Return (x, y) of the center of cell containing provided text 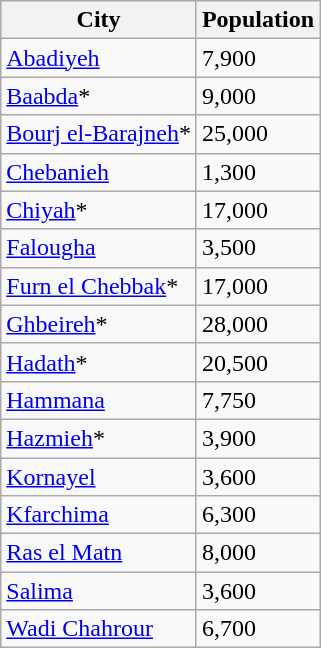
25,000 (258, 134)
Bourj el-Barajneh* (99, 134)
Chiyah* (99, 210)
6,300 (258, 515)
Chebanieh (99, 172)
Ghbeireh* (99, 324)
9,000 (258, 96)
6,700 (258, 629)
7,900 (258, 58)
7,750 (258, 400)
3,900 (258, 438)
City (99, 20)
Hazmieh* (99, 438)
Falougha (99, 248)
Wadi Chahrour (99, 629)
Kfarchima (99, 515)
Furn el Chebbak* (99, 286)
Ras el Matn (99, 553)
8,000 (258, 553)
Hadath* (99, 362)
20,500 (258, 362)
Abadiyeh (99, 58)
1,300 (258, 172)
Kornayel (99, 477)
Hammana (99, 400)
Baabda* (99, 96)
Salima (99, 591)
28,000 (258, 324)
Population (258, 20)
3,500 (258, 248)
